Provide the (x, y) coordinate of the cell's center where the given text is located.  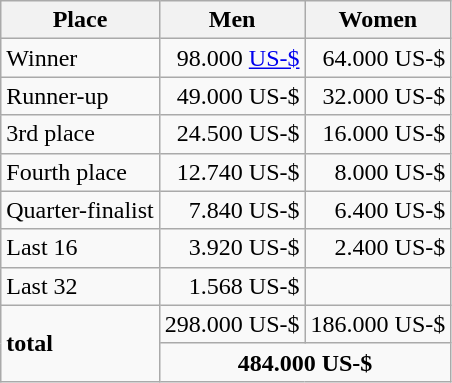
32.000 US-$ (378, 96)
8.000 US-$ (378, 172)
186.000 US-$ (378, 324)
3.920 US-$ (232, 248)
1.568 US-$ (232, 286)
total (80, 343)
49.000 US-$ (232, 96)
2.400 US-$ (378, 248)
Quarter-finalist (80, 210)
484.000 US-$ (304, 362)
298.000 US-$ (232, 324)
64.000 US-$ (378, 58)
Last 32 (80, 286)
Men (232, 20)
Runner-up (80, 96)
16.000 US-$ (378, 134)
24.500 US-$ (232, 134)
Place (80, 20)
12.740 US-$ (232, 172)
Fourth place (80, 172)
Winner (80, 58)
3rd place (80, 134)
Last 16 (80, 248)
7.840 US-$ (232, 210)
6.400 US-$ (378, 210)
Women (378, 20)
98.000 US-$ (232, 58)
